Search for the cell housing the specified text and yield its (X, Y) center coordinate. 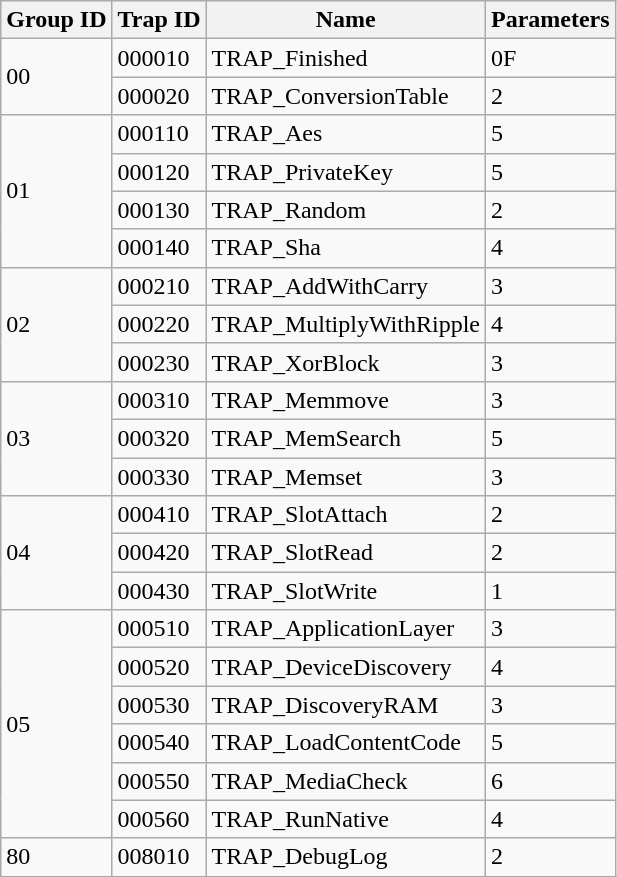
TRAP_LoadContentCode (346, 743)
TRAP_MultiplyWithRipple (346, 324)
04 (56, 553)
03 (56, 438)
02 (56, 324)
TRAP_DebugLog (346, 857)
TRAP_SlotWrite (346, 591)
000140 (159, 248)
TRAP_ConversionTable (346, 96)
TRAP_Finished (346, 58)
000220 (159, 324)
Group ID (56, 20)
TRAP_PrivateKey (346, 172)
00 (56, 77)
000210 (159, 286)
TRAP_ApplicationLayer (346, 629)
000320 (159, 438)
000230 (159, 362)
Name (346, 20)
TRAP_SlotRead (346, 553)
000330 (159, 477)
000530 (159, 705)
000560 (159, 819)
TRAP_MediaCheck (346, 781)
TRAP_Memset (346, 477)
TRAP_DiscoveryRAM (346, 705)
000310 (159, 400)
000110 (159, 134)
TRAP_Sha (346, 248)
000430 (159, 591)
TRAP_MemSearch (346, 438)
TRAP_Aes (346, 134)
Trap ID (159, 20)
000510 (159, 629)
6 (550, 781)
1 (550, 591)
000010 (159, 58)
TRAP_AddWithCarry (346, 286)
008010 (159, 857)
TRAP_RunNative (346, 819)
000550 (159, 781)
TRAP_XorBlock (346, 362)
01 (56, 191)
TRAP_Memmove (346, 400)
Parameters (550, 20)
TRAP_DeviceDiscovery (346, 667)
000020 (159, 96)
TRAP_SlotAttach (346, 515)
80 (56, 857)
000520 (159, 667)
000130 (159, 210)
000120 (159, 172)
TRAP_Random (346, 210)
000420 (159, 553)
000540 (159, 743)
05 (56, 724)
0F (550, 58)
000410 (159, 515)
